Pinpoint the cell where the given text exists, returning its [x, y] midpoint coordinate. 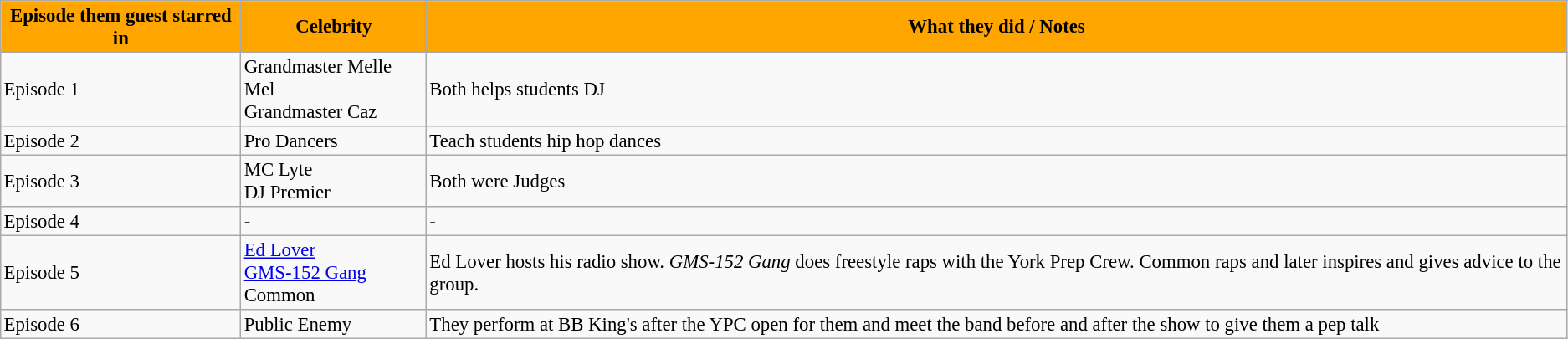
Episode them guest starred in [120, 27]
MC LyteDJ Premier [334, 181]
Episode 3 [120, 181]
Public Enemy [334, 324]
Episode 2 [120, 141]
Ed LoverGMS-152 GangCommon [334, 272]
Grandmaster Melle MelGrandmaster Caz [334, 89]
They perform at BB King's after the YPC open for them and meet the band before and after the show to give them a pep talk [997, 324]
Both were Judges [997, 181]
Episode 6 [120, 324]
Pro Dancers [334, 141]
Celebrity [334, 27]
Episode 5 [120, 272]
Episode 1 [120, 89]
Episode 4 [120, 221]
Both helps students DJ [997, 89]
Teach students hip hop dances [997, 141]
What they did / Notes [997, 27]
